Locate the cell with the specified text and output its (x, y) center coordinate. 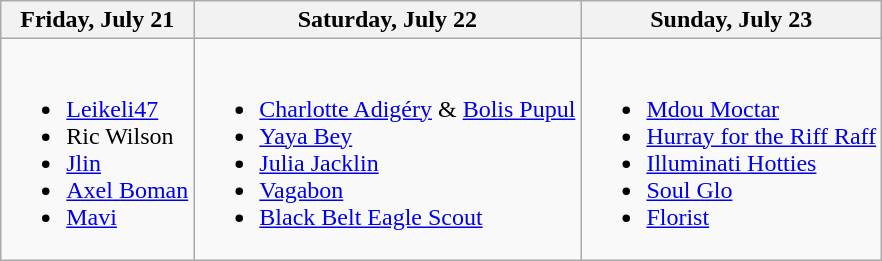
Charlotte Adigéry & Bolis PupulYaya BeyJulia JacklinVagabonBlack Belt Eagle Scout (388, 150)
Sunday, July 23 (732, 20)
Leikeli47Ric WilsonJlinAxel BomanMavi (98, 150)
Saturday, July 22 (388, 20)
Mdou MoctarHurray for the Riff RaffIlluminati HottiesSoul GloFlorist (732, 150)
Friday, July 21 (98, 20)
